Detect which cell encompasses the target text, then output its (X, Y) center coordinate. 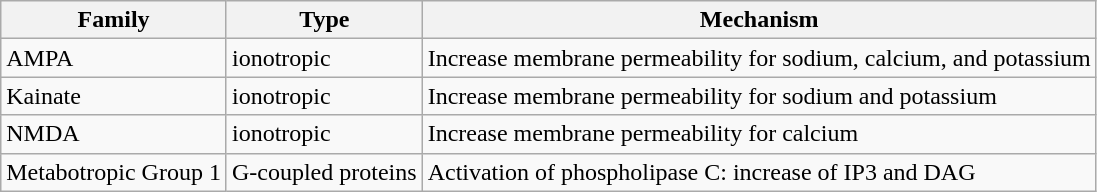
Increase membrane permeability for sodium and potassium (759, 96)
G-coupled proteins (324, 172)
Increase membrane permeability for calcium (759, 134)
Type (324, 20)
Activation of phospholipase C: increase of IP3 and DAG (759, 172)
Family (114, 20)
Mechanism (759, 20)
Kainate (114, 96)
Metabotropic Group 1 (114, 172)
Increase membrane permeability for sodium, calcium, and potassium (759, 58)
AMPA (114, 58)
NMDA (114, 134)
